Scan for the cell matching the given text and deliver its (x, y) coordinate at center. 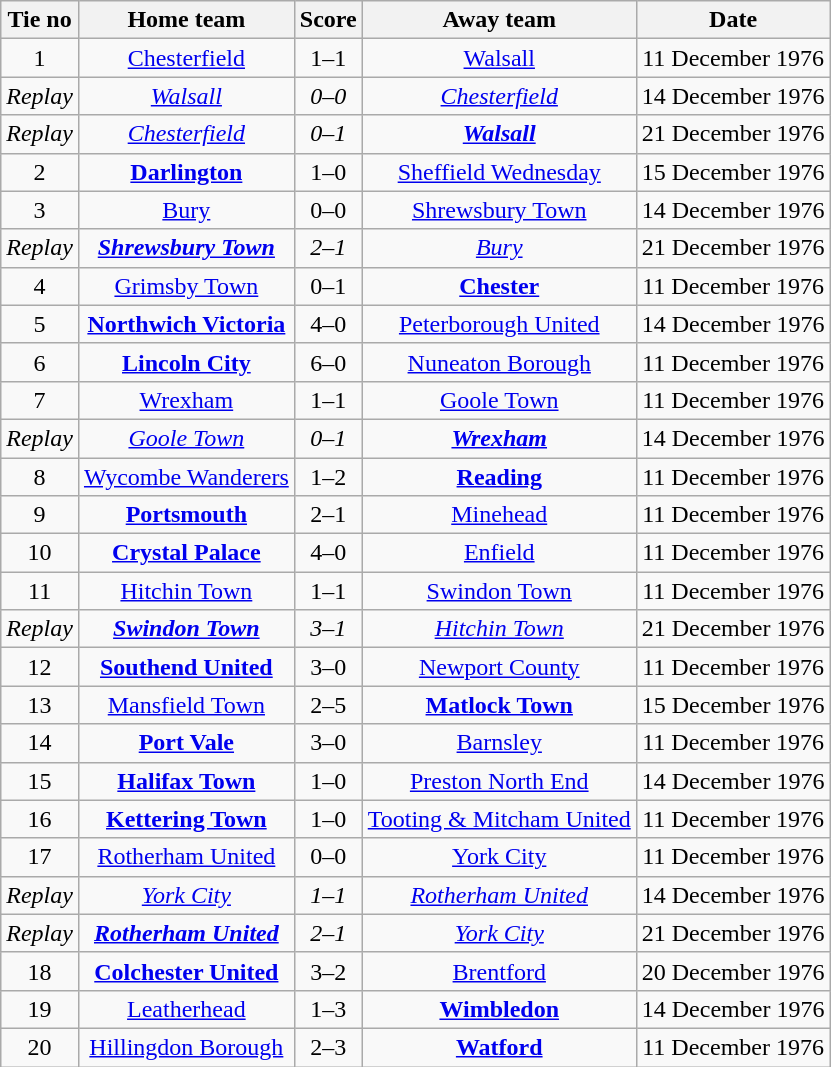
Date (733, 20)
1–3 (328, 1009)
Enfield (499, 553)
Halifax Town (186, 781)
Minehead (499, 515)
6–0 (328, 362)
9 (40, 515)
Colchester United (186, 971)
12 (40, 667)
Hillingdon Borough (186, 1047)
13 (40, 705)
8 (40, 477)
Matlock Town (499, 705)
Home team (186, 20)
Leatherhead (186, 1009)
19 (40, 1009)
Reading (499, 477)
6 (40, 362)
Portsmouth (186, 515)
Southend United (186, 667)
14 (40, 743)
Chester (499, 286)
Barnsley (499, 743)
7 (40, 400)
Lincoln City (186, 362)
Watford (499, 1047)
Mansfield Town (186, 705)
3–2 (328, 971)
17 (40, 857)
Northwich Victoria (186, 324)
2 (40, 172)
16 (40, 819)
3 (40, 210)
20 December 1976 (733, 971)
Nuneaton Borough (499, 362)
Kettering Town (186, 819)
Wimbledon (499, 1009)
2–3 (328, 1047)
20 (40, 1047)
3–1 (328, 629)
Crystal Palace (186, 553)
Brentford (499, 971)
Tie no (40, 20)
10 (40, 553)
Tooting & Mitcham United (499, 819)
Darlington (186, 172)
Wycombe Wanderers (186, 477)
Newport County (499, 667)
Score (328, 20)
Sheffield Wednesday (499, 172)
18 (40, 971)
Grimsby Town (186, 286)
15 (40, 781)
4 (40, 286)
Away team (499, 20)
11 (40, 591)
1–2 (328, 477)
Preston North End (499, 781)
1 (40, 58)
5 (40, 324)
2–5 (328, 705)
Peterborough United (499, 324)
Port Vale (186, 743)
